From the cell containing the given text, extract its center point as [X, Y] coordinate. 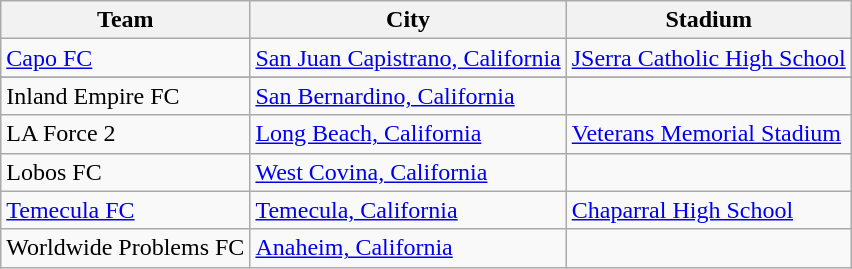
Temecula FC [126, 210]
Worldwide Problems FC [126, 248]
Long Beach, California [408, 134]
Lobos FC [126, 172]
San Juan Capistrano, California [408, 58]
Capo FC [126, 58]
JSerra Catholic High School [708, 58]
Inland Empire FC [126, 96]
West Covina, California [408, 172]
Anaheim, California [408, 248]
City [408, 20]
Veterans Memorial Stadium [708, 134]
LA Force 2 [126, 134]
San Bernardino, California [408, 96]
Chaparral High School [708, 210]
Temecula, California [408, 210]
Stadium [708, 20]
Team [126, 20]
